Extract the [x, y] coordinate from the center of the cell holding the provided text.  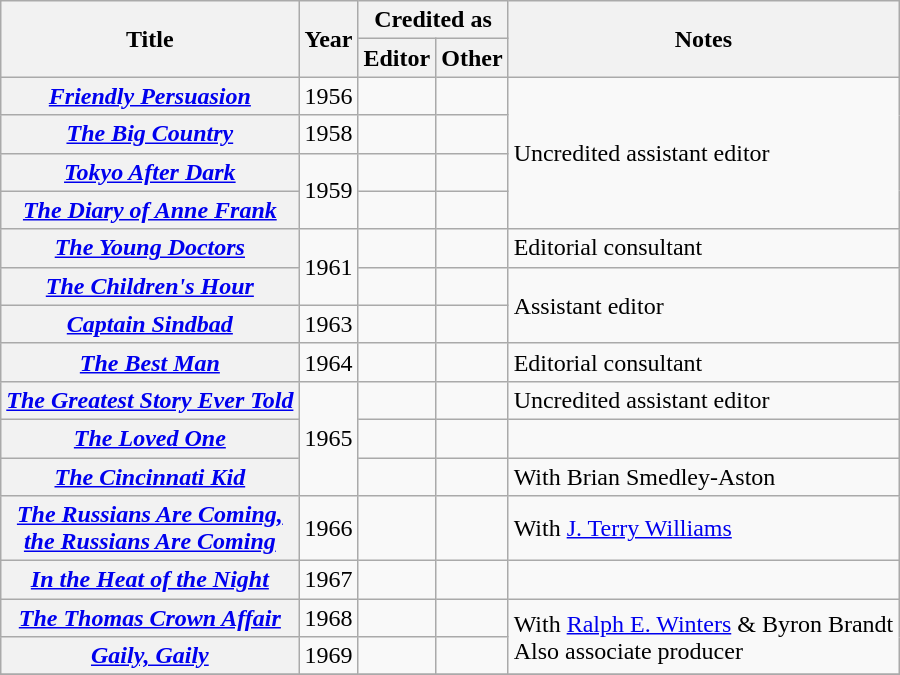
Tokyo After Dark [150, 172]
Gaily, Gaily [150, 656]
In the Heat of the Night [150, 580]
1967 [328, 580]
Captain Sindbad [150, 324]
The Russians Are Coming, the Russians Are Coming [150, 528]
1969 [328, 656]
1965 [328, 438]
The Cincinnati Kid [150, 477]
The Diary of Anne Frank [150, 210]
1959 [328, 191]
The Greatest Story Ever Told [150, 400]
The Loved One [150, 438]
1958 [328, 134]
1966 [328, 528]
1961 [328, 267]
Editor [397, 58]
Title [150, 39]
The Thomas Crown Affair [150, 618]
The Children's Hour [150, 286]
Credited as [433, 20]
1956 [328, 96]
With Ralph E. Winters & Byron BrandtAlso associate producer [704, 637]
Friendly Persuasion [150, 96]
Assistant editor [704, 305]
The Young Doctors [150, 248]
Notes [704, 39]
1968 [328, 618]
With J. Terry Williams [704, 528]
With Brian Smedley-Aston [704, 477]
Other [472, 58]
1964 [328, 362]
The Best Man [150, 362]
1963 [328, 324]
Year [328, 39]
The Big Country [150, 134]
